From the cell containing the given text, extract its center point as (x, y) coordinate. 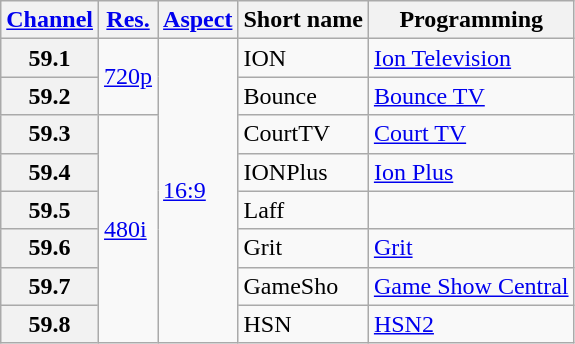
Ion Plus (471, 172)
ION (303, 58)
Game Show Central (471, 286)
Laff (303, 210)
480i (128, 229)
59.4 (50, 172)
59.6 (50, 248)
Aspect (198, 20)
Channel (50, 20)
59.7 (50, 286)
Short name (303, 20)
HSN (303, 324)
59.5 (50, 210)
IONPlus (303, 172)
CourtTV (303, 134)
Court TV (471, 134)
Programming (471, 20)
59.8 (50, 324)
Bounce TV (471, 96)
HSN2 (471, 324)
59.1 (50, 58)
Ion Television (471, 58)
Bounce (303, 96)
59.3 (50, 134)
GameSho (303, 286)
16:9 (198, 191)
59.2 (50, 96)
720p (128, 77)
Res. (128, 20)
